Output the [x, y] coordinate of the center of the cell containing the given text.  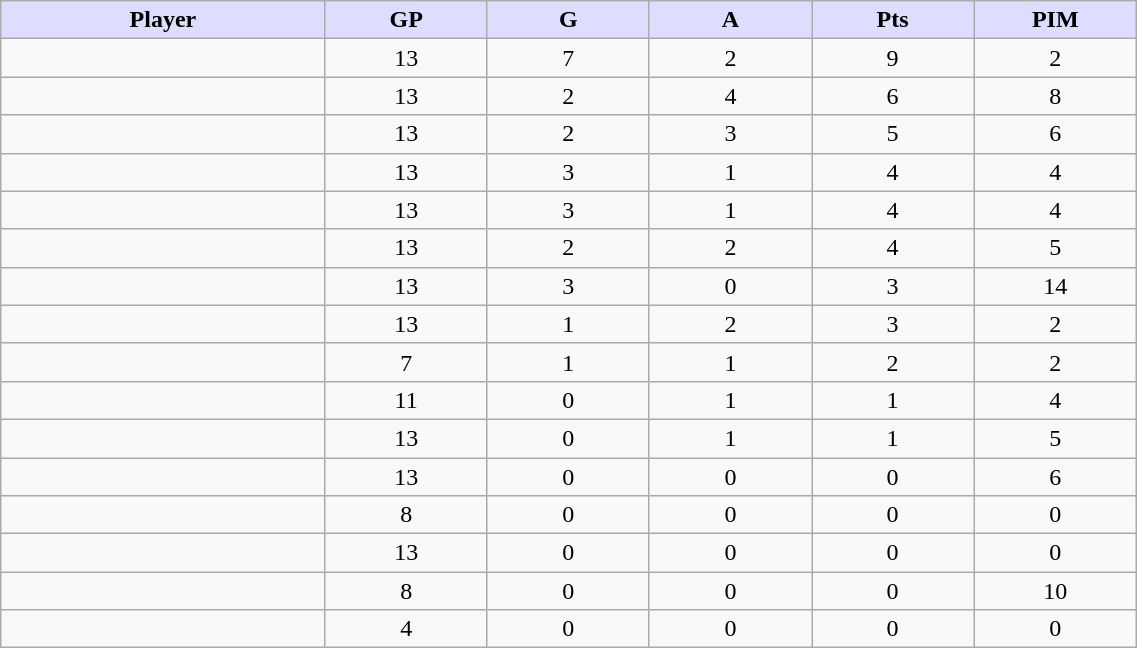
Pts [893, 20]
A [730, 20]
10 [1056, 591]
GP [406, 20]
11 [406, 400]
9 [893, 58]
PIM [1056, 20]
14 [1056, 286]
Player [163, 20]
G [568, 20]
